Detect which cell encompasses the target text, then output its [X, Y] center coordinate. 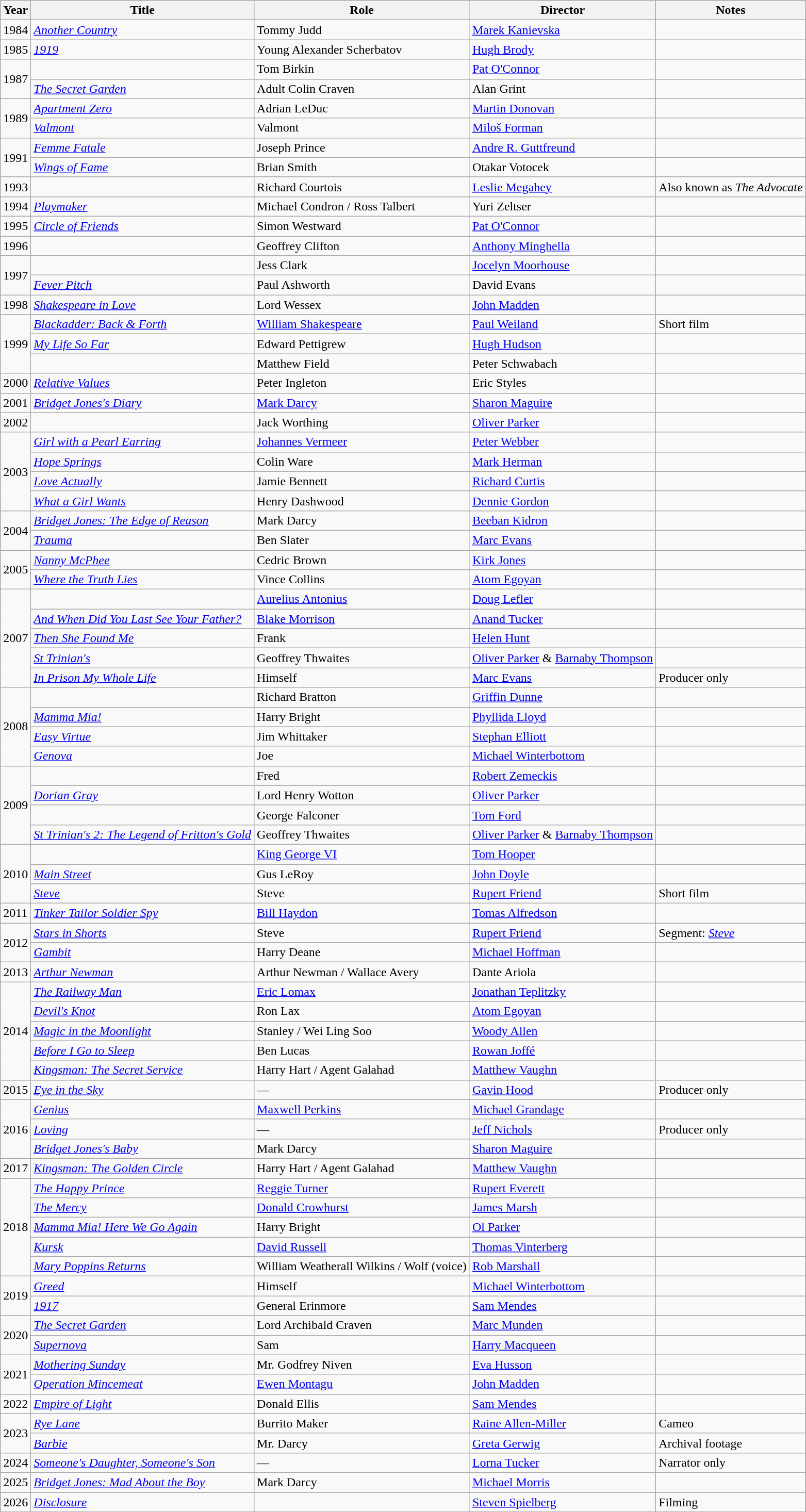
Geoffrey Clifton [362, 246]
Rob Marshall [562, 1267]
Director [562, 10]
Genova [142, 756]
Rowan Joffé [562, 1050]
Loving [142, 1129]
Harry Macqueen [562, 1345]
Rupert Everett [562, 1188]
1989 [15, 118]
2010 [15, 874]
King George VI [362, 854]
Thomas Vinterberg [562, 1247]
2025 [15, 1482]
Greed [142, 1286]
1985 [15, 50]
2023 [15, 1433]
William Weatherall Wilkins / Wolf (voice) [362, 1267]
Maxwell Perkins [362, 1109]
Gavin Hood [562, 1090]
Main Street [142, 874]
Hope Springs [142, 462]
Segment: Steve [731, 933]
Yuri Zeltser [562, 206]
Michael Morris [562, 1482]
Girl with a Pearl Earring [142, 442]
Cedric Brown [362, 560]
Eye in the Sky [142, 1090]
1991 [15, 157]
2008 [15, 727]
William Shakespeare [362, 324]
Michael Grandage [562, 1109]
Harry Deane [362, 952]
Relative Values [142, 383]
2003 [15, 471]
Nanny McPhee [142, 560]
Lord Archibald Craven [362, 1325]
Robert Zemeckis [562, 776]
Sam [362, 1345]
John Doyle [562, 874]
Richard Courtois [362, 187]
St Trinian's 2: The Legend of Fritton's Gold [142, 834]
Phyllida Lloyd [562, 717]
Greta Gerwig [562, 1443]
Femme Fatale [142, 147]
Ron Lax [362, 1011]
Donald Crowhurst [362, 1208]
Marc Munden [562, 1325]
Andre R. Guttfreund [562, 147]
Blake Morrison [362, 619]
Ben Slater [362, 540]
Young Alexander Scherbatov [362, 50]
Genius [142, 1109]
Fever Pitch [142, 285]
Edward Pettigrew [362, 344]
Playmaker [142, 206]
2019 [15, 1296]
My Life So Far [142, 344]
2014 [15, 1031]
Eric Lomax [362, 992]
Gambit [142, 952]
2017 [15, 1168]
1995 [15, 226]
Reggie Turner [362, 1188]
Tom Hooper [562, 854]
Kursk [142, 1247]
Eva Husson [562, 1365]
What a Girl Wants [142, 501]
Disclosure [142, 1502]
Arthur Newman / Wallace Avery [362, 972]
Colin Ware [362, 462]
2011 [15, 913]
Paul Ashworth [362, 285]
Archival footage [731, 1443]
Anthony Minghella [562, 246]
1987 [15, 79]
Kirk Jones [562, 560]
In Prison My Whole Life [142, 678]
Dorian Gray [142, 795]
The Railway Man [142, 992]
Bridget Jones: The Edge of Reason [142, 520]
Dante Ariola [562, 972]
Ben Lucas [362, 1050]
2012 [15, 943]
Bridget Jones: Mad About the Boy [142, 1482]
Shakespeare in Love [142, 305]
David Russell [362, 1247]
David Evans [562, 285]
Vince Collins [362, 580]
Anand Tucker [562, 619]
Henry Dashwood [362, 501]
Stars in Shorts [142, 933]
2018 [15, 1227]
Adult Colin Craven [362, 89]
Joseph Prince [362, 147]
Then She Found Me [142, 638]
St Trinian's [142, 658]
Tommy Judd [362, 30]
Peter Webber [562, 442]
Wings of Fame [142, 167]
1984 [15, 30]
Lord Wessex [362, 305]
2026 [15, 1502]
Otakar Votocek [562, 167]
2002 [15, 422]
Donald Ellis [362, 1404]
Fred [362, 776]
2021 [15, 1374]
Jess Clark [362, 266]
Steven Spielberg [562, 1502]
And When Did You Last See Your Father? [142, 619]
2001 [15, 403]
Beeban Kidron [562, 520]
2024 [15, 1462]
Trauma [142, 540]
Kingsman: The Secret Service [142, 1070]
Leslie Megahey [562, 187]
1997 [15, 275]
Marek Kanievska [562, 30]
Tinker Tailor Soldier Spy [142, 913]
Johannes Vermeer [362, 442]
Doug Lefler [562, 599]
Year [15, 10]
The Mercy [142, 1208]
Arthur Newman [142, 972]
Operation Mincemeat [142, 1384]
Blackadder: Back & Forth [142, 324]
Jim Whittaker [362, 736]
Title [142, 10]
1917 [142, 1306]
2000 [15, 383]
General Erinmore [362, 1306]
Mark Herman [562, 462]
Ol Parker [562, 1227]
Role [362, 10]
Adrian LeDuc [362, 108]
Dennie Gordon [562, 501]
Circle of Friends [142, 226]
Where the Truth Lies [142, 580]
Notes [731, 10]
Martin Donovan [562, 108]
Hugh Brody [562, 50]
Brian Smith [362, 167]
Mr. Godfrey Niven [362, 1365]
2007 [15, 638]
Narrator only [731, 1462]
Easy Virtue [142, 736]
Rye Lane [142, 1423]
The Happy Prince [142, 1188]
Someone's Daughter, Someone's Son [142, 1462]
Apartment Zero [142, 108]
Joe [362, 756]
Magic in the Moonlight [142, 1031]
Raine Allen-Miller [562, 1423]
2022 [15, 1404]
2009 [15, 805]
Miloš Forman [562, 128]
Kingsman: The Golden Circle [142, 1168]
1999 [15, 344]
Jamie Bennett [362, 481]
Griffin Dunne [562, 697]
2005 [15, 569]
2013 [15, 972]
1919 [142, 50]
1996 [15, 246]
Ewen Montagu [362, 1384]
Lord Henry Wotton [362, 795]
Barbie [142, 1443]
Mamma Mia! [142, 717]
2015 [15, 1090]
Peter Schwabach [562, 364]
Gus LeRoy [362, 874]
Michael Hoffman [562, 952]
Stephan Elliott [562, 736]
Bill Haydon [362, 913]
Richard Bratton [362, 697]
Helen Hunt [562, 638]
Jack Worthing [362, 422]
Love Actually [142, 481]
Woody Allen [562, 1031]
Bridget Jones's Baby [142, 1148]
Hugh Hudson [562, 344]
Also known as The Advocate [731, 187]
Alan Grint [562, 89]
2004 [15, 530]
Jonathan Teplitzky [562, 992]
Empire of Light [142, 1404]
Frank [362, 638]
1998 [15, 305]
Aurelius Antonius [362, 599]
Before I Go to Sleep [142, 1050]
Supernova [142, 1345]
Mr. Darcy [362, 1443]
Peter Ingleton [362, 383]
Bridget Jones's Diary [142, 403]
Mothering Sunday [142, 1365]
Eric Styles [562, 383]
George Falconer [362, 815]
1994 [15, 206]
James Marsh [562, 1208]
Tom Ford [562, 815]
Richard Curtis [562, 481]
Matthew Field [362, 364]
Filming [731, 1502]
Burrito Maker [362, 1423]
Simon Westward [362, 226]
Another Country [142, 30]
Cameo [731, 1423]
1993 [15, 187]
Jocelyn Moorhouse [562, 266]
Devil's Knot [142, 1011]
Tomas Alfredson [562, 913]
Stanley / Wei Ling Soo [362, 1031]
2020 [15, 1335]
Michael Condron / Ross Talbert [362, 206]
Mamma Mia! Here We Go Again [142, 1227]
2016 [15, 1129]
Tom Birkin [362, 69]
Paul Weiland [562, 324]
Jeff Nichols [562, 1129]
Lorna Tucker [562, 1462]
Mary Poppins Returns [142, 1267]
